From the cell containing the given text, extract its center point as (X, Y) coordinate. 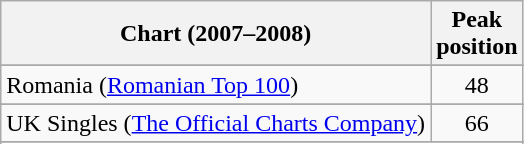
48 (477, 85)
Chart (2007–2008) (216, 34)
Romania (Romanian Top 100) (216, 85)
Peakposition (477, 34)
66 (477, 123)
UK Singles (The Official Charts Company) (216, 123)
